Extract the (X, Y) coordinate from the center of the cell holding the provided text.  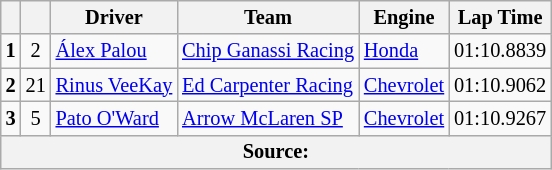
Lap Time (500, 17)
Source: (276, 152)
01:10.9062 (500, 85)
Driver (114, 17)
Team (268, 17)
3 (11, 118)
Rinus VeeKay (114, 85)
Chip Ganassi Racing (268, 51)
5 (36, 118)
01:10.8839 (500, 51)
Álex Palou (114, 51)
Arrow McLaren SP (268, 118)
Engine (404, 17)
01:10.9267 (500, 118)
Pato O'Ward (114, 118)
1 (11, 51)
Honda (404, 51)
Ed Carpenter Racing (268, 85)
21 (36, 85)
